Scan for the cell matching the given text and deliver its (X, Y) coordinate at center. 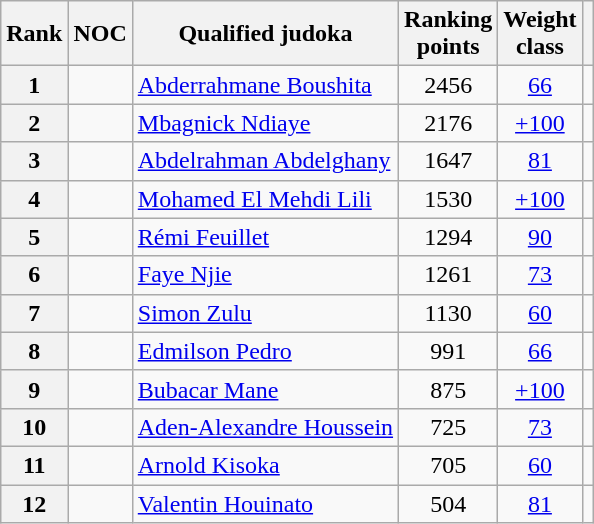
11 (34, 465)
Rankingpoints (448, 34)
Edmilson Pedro (265, 351)
1 (34, 85)
Arnold Kisoka (265, 465)
Abderrahmane Boushita (265, 85)
Aden-Alexandre Houssein (265, 427)
Rémi Feuillet (265, 237)
Valentin Houinato (265, 503)
3 (34, 161)
504 (448, 503)
Mohamed El Mehdi Lili (265, 199)
1647 (448, 161)
2456 (448, 85)
Mbagnick Ndiaye (265, 123)
Simon Zulu (265, 313)
12 (34, 503)
1130 (448, 313)
1530 (448, 199)
6 (34, 275)
8 (34, 351)
10 (34, 427)
725 (448, 427)
90 (540, 237)
NOC (100, 34)
Qualified judoka (265, 34)
Rank (34, 34)
875 (448, 389)
Bubacar Mane (265, 389)
2176 (448, 123)
4 (34, 199)
Weightclass (540, 34)
1294 (448, 237)
Abdelrahman Abdelghany (265, 161)
Faye Njie (265, 275)
9 (34, 389)
1261 (448, 275)
991 (448, 351)
5 (34, 237)
7 (34, 313)
705 (448, 465)
2 (34, 123)
